For the text-containing cell, return its midpoint in [x, y] coordinate format. 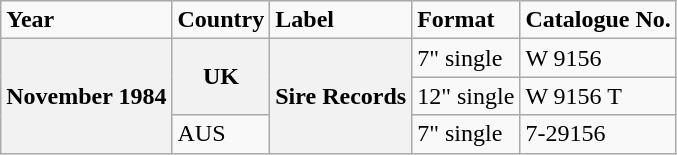
Catalogue No. [598, 20]
Country [221, 20]
Sire Records [341, 96]
Format [466, 20]
W 9156 T [598, 96]
Label [341, 20]
AUS [221, 134]
UK [221, 77]
7-29156 [598, 134]
Year [86, 20]
12" single [466, 96]
W 9156 [598, 58]
November 1984 [86, 96]
